Pinpoint the cell where the given text exists, returning its (X, Y) midpoint coordinate. 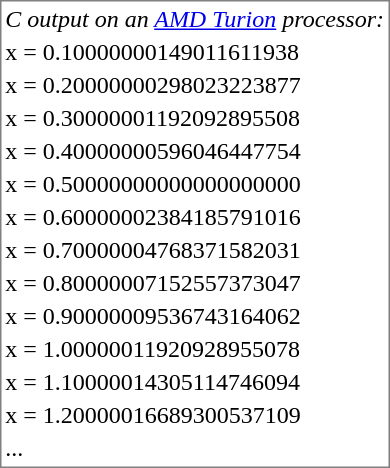
x = 0.70000004768371582031 (195, 251)
x = 0.10000000149011611938 (195, 53)
x = 1.00000011920928955078 (195, 349)
x = 0.60000002384185791016 (195, 217)
x = 1.10000014305114746094 (195, 383)
x = 1.20000016689300537109 (195, 415)
x = 0.20000000298023223877 (195, 85)
C output on an AMD Turion processor: (195, 19)
x = 0.90000009536743164062 (195, 317)
x = 0.40000000596046447754 (195, 151)
x = 0.50000000000000000000 (195, 185)
x = 0.30000001192092895508 (195, 119)
x = 0.80000007152557373047 (195, 283)
... (195, 449)
